Determine the (x, y) coordinate at the center of the cell enclosing the given text.  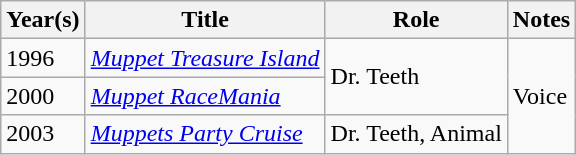
Muppet RaceMania (205, 96)
1996 (43, 58)
Dr. Teeth, Animal (416, 134)
Muppet Treasure Island (205, 58)
Year(s) (43, 20)
Dr. Teeth (416, 77)
Role (416, 20)
Notes (541, 20)
Muppets Party Cruise (205, 134)
2000 (43, 96)
2003 (43, 134)
Voice (541, 96)
Title (205, 20)
